Identify which cell holds the provided text, then report its [x, y] central coordinate. 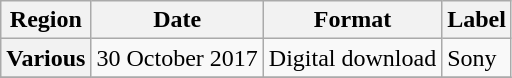
Various [46, 58]
Label [477, 20]
Sony [477, 58]
Region [46, 20]
30 October 2017 [177, 58]
Format [352, 20]
Digital download [352, 58]
Date [177, 20]
